Scan for the cell matching the given text and deliver its [X, Y] coordinate at center. 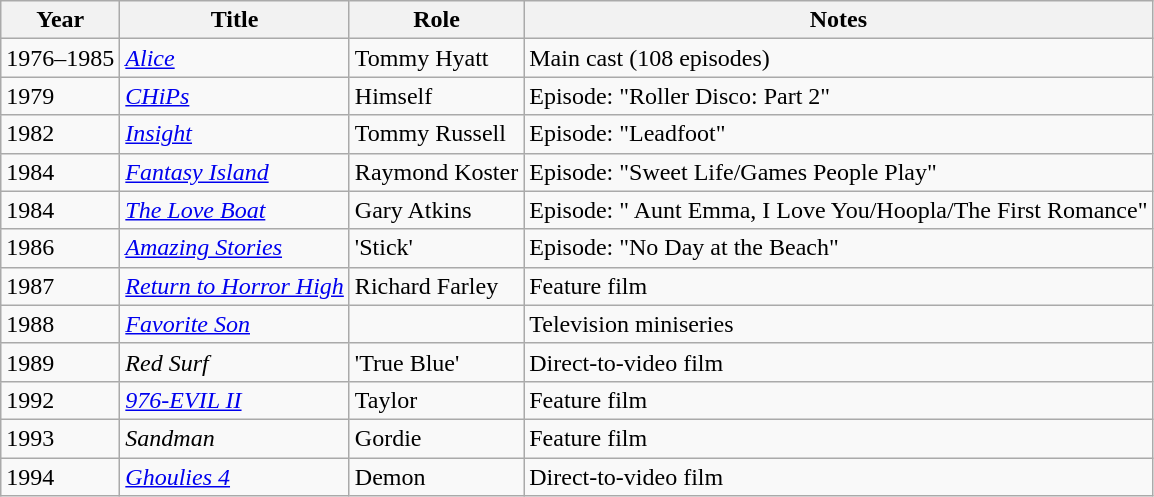
CHiPs [235, 96]
1992 [60, 400]
Favorite Son [235, 324]
Red Surf [235, 362]
Richard Farley [436, 286]
Ghoulies 4 [235, 477]
Himself [436, 96]
'Stick' [436, 248]
Sandman [235, 438]
Main cast (108 episodes) [838, 58]
Raymond Koster [436, 172]
Episode: "No Day at the Beach" [838, 248]
Fantasy Island [235, 172]
Amazing Stories [235, 248]
Notes [838, 20]
1988 [60, 324]
1987 [60, 286]
Tommy Hyatt [436, 58]
Episode: "Leadfoot" [838, 134]
Title [235, 20]
Gordie [436, 438]
'True Blue' [436, 362]
The Love Boat [235, 210]
1982 [60, 134]
Episode: "Roller Disco: Part 2" [838, 96]
Episode: " Aunt Emma, I Love You/Hoopla/The First Romance" [838, 210]
Insight [235, 134]
1986 [60, 248]
Role [436, 20]
1989 [60, 362]
1994 [60, 477]
Demon [436, 477]
Television miniseries [838, 324]
Year [60, 20]
Tommy Russell [436, 134]
Taylor [436, 400]
Return to Horror High [235, 286]
Alice [235, 58]
976-EVIL II [235, 400]
1979 [60, 96]
1993 [60, 438]
Gary Atkins [436, 210]
Episode: "Sweet Life/Games People Play" [838, 172]
1976–1985 [60, 58]
